Return (x, y) of the center of cell containing provided text 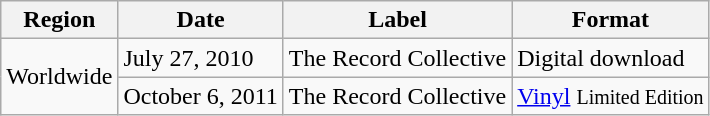
Digital download (610, 58)
October 6, 2011 (200, 96)
Region (60, 20)
Label (397, 20)
Format (610, 20)
Vinyl Limited Edition (610, 96)
Date (200, 20)
July 27, 2010 (200, 58)
Worldwide (60, 77)
